Determine the [X, Y] coordinate at the center of the cell enclosing the given text.  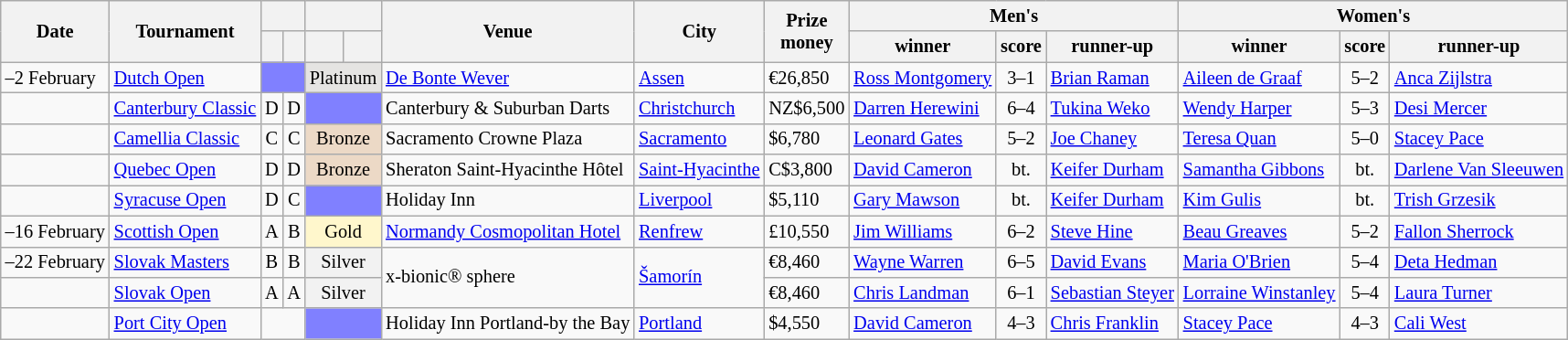
Port City Open [185, 324]
Renfrew [699, 231]
Teresa Quan [1259, 139]
Samantha Gibbons [1259, 170]
6–1 [1022, 292]
Sheraton Saint-Hyacinthe Hôtel [508, 170]
Christchurch [699, 108]
Chris Franklin [1113, 324]
6–4 [1022, 108]
NZ$6,500 [806, 108]
€26,850 [806, 78]
Kim Gulis [1259, 200]
Women's [1373, 16]
Chris Landman [923, 292]
6–5 [1022, 262]
Wayne Warren [923, 262]
Slovak Masters [185, 262]
Brian Raman [1113, 78]
6–2 [1022, 231]
Steve Hine [1113, 231]
$5,110 [806, 200]
Scottish Open [185, 231]
Platinum [344, 78]
Joe Chaney [1113, 139]
Laura Turner [1478, 292]
Gary Mawson [923, 200]
Venue [508, 31]
Trish Grzesik [1478, 200]
Syracuse Open [185, 200]
Jim Williams [923, 231]
–22 February [55, 262]
Šamorín [699, 278]
£10,550 [806, 231]
Darlene Van Sleeuwen [1478, 170]
Sacramento [699, 139]
Leonard Gates [923, 139]
Aileen de Graaf [1259, 78]
Normandy Cosmopolitan Hotel [508, 231]
Men's [1013, 16]
Quebec Open [185, 170]
3–1 [1022, 78]
Portland [699, 324]
Dutch Open [185, 78]
Cali West [1478, 324]
David Evans [1113, 262]
De Bonte Wever [508, 78]
Sacramento Crowne Plaza [508, 139]
Beau Greaves [1259, 231]
Camellia Classic [185, 139]
C$3,800 [806, 170]
Liverpool [699, 200]
$6,780 [806, 139]
Date [55, 31]
Anca Zijlstra [1478, 78]
Desi Mercer [1478, 108]
Tournament [185, 31]
5–0 [1365, 139]
Holiday Inn [508, 200]
5–3 [1365, 108]
Maria O'Brien [1259, 262]
Slovak Open [185, 292]
–2 February [55, 78]
Saint-Hyacinthe [699, 170]
Gold [344, 231]
x-bionic® sphere [508, 278]
Lorraine Winstanley [1259, 292]
–16 February [55, 231]
Tukina Weko [1113, 108]
Ross Montgomery [923, 78]
City [699, 31]
Wendy Harper [1259, 108]
Canterbury & Suburban Darts [508, 108]
Fallon Sherrock [1478, 231]
Canterbury Classic [185, 108]
Darren Herewini [923, 108]
Deta Hedman [1478, 262]
Assen [699, 78]
Prizemoney [806, 31]
Holiday Inn Portland-by the Bay [508, 324]
$4,550 [806, 324]
Sebastian Steyer [1113, 292]
